Capture the cell that displays the provided text and extract its (X, Y) central coordinate. 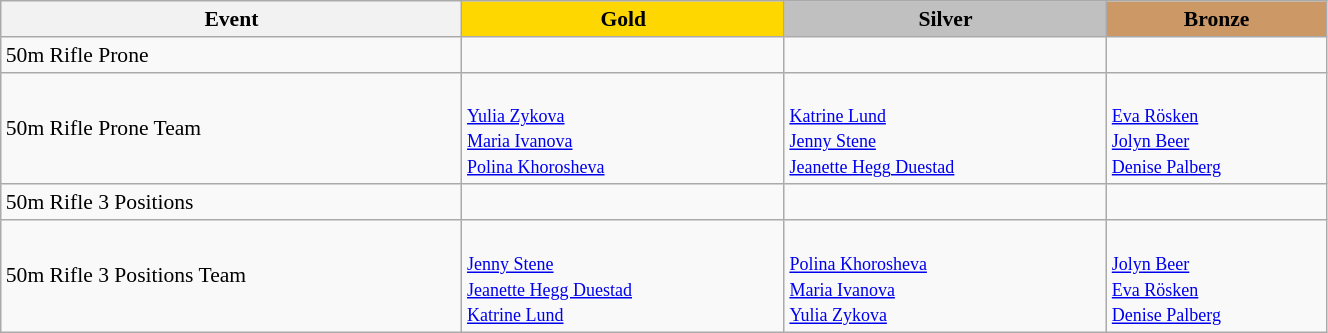
Silver (945, 19)
50m Rifle Prone (232, 55)
50m Rifle 3 Positions (232, 203)
Eva RöskenJolyn BeerDenise Palberg (1217, 128)
Jolyn BeerEva RöskenDenise Palberg (1217, 276)
Polina KhoroshevaMaria IvanovaYulia Zykova (945, 276)
Event (232, 19)
50m Rifle 3 Positions Team (232, 276)
Yulia ZykovaMaria IvanovaPolina Khorosheva (623, 128)
Katrine LundJenny SteneJeanette Hegg Duestad (945, 128)
50m Rifle Prone Team (232, 128)
Bronze (1217, 19)
Jenny SteneJeanette Hegg DuestadKatrine Lund (623, 276)
Gold (623, 19)
